Search for the cell housing the specified text and yield its [X, Y] center coordinate. 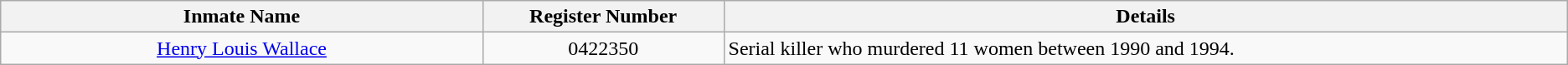
Henry Louis Wallace [242, 48]
Serial killer who murdered 11 women between 1990 and 1994. [1146, 48]
Details [1146, 17]
Inmate Name [242, 17]
Register Number [603, 17]
0422350 [603, 48]
